Extract the [x, y] coordinate from the center of the cell holding the provided text.  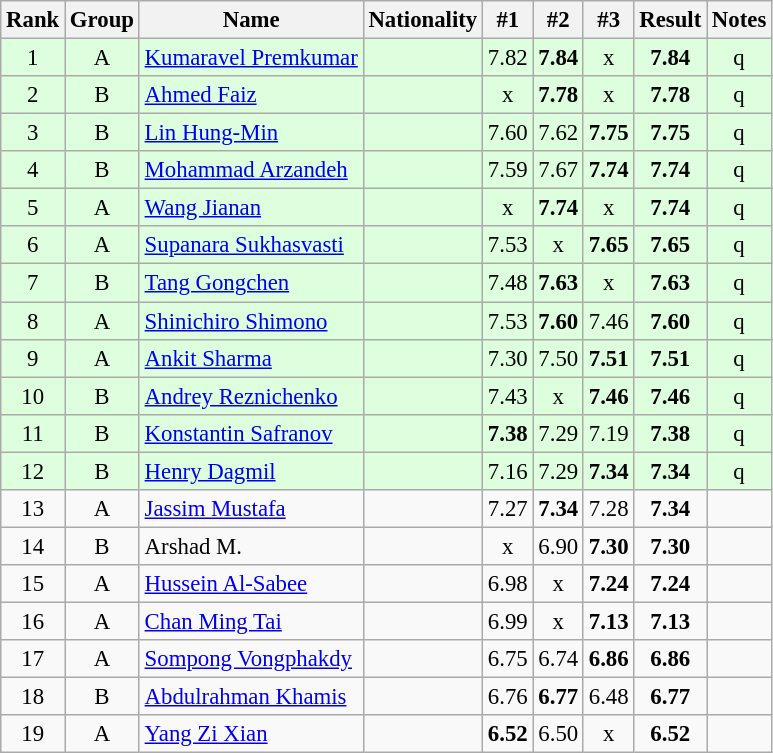
Group [102, 20]
Mohammad Arzandeh [251, 170]
7 [33, 283]
Arshad M. [251, 546]
6.90 [558, 546]
7.28 [608, 509]
#3 [608, 20]
6.74 [558, 659]
7.43 [508, 396]
3 [33, 133]
11 [33, 433]
7.82 [508, 58]
18 [33, 697]
Shinichiro Shimono [251, 321]
15 [33, 584]
7.16 [508, 471]
Konstantin Safranov [251, 433]
Henry Dagmil [251, 471]
Result [670, 20]
5 [33, 208]
7.67 [558, 170]
6.50 [558, 734]
1 [33, 58]
7.27 [508, 509]
Tang Gongchen [251, 283]
6 [33, 245]
Nationality [422, 20]
6.99 [508, 621]
Supanara Sukhasvasti [251, 245]
#2 [558, 20]
9 [33, 358]
7.48 [508, 283]
Lin Hung-Min [251, 133]
2 [33, 95]
8 [33, 321]
Ankit Sharma [251, 358]
16 [33, 621]
#1 [508, 20]
12 [33, 471]
Name [251, 20]
19 [33, 734]
13 [33, 509]
4 [33, 170]
Rank [33, 20]
Chan Ming Tai [251, 621]
7.62 [558, 133]
6.76 [508, 697]
14 [33, 546]
Sompong Vongphakdy [251, 659]
Hussein Al-Sabee [251, 584]
6.75 [508, 659]
Yang Zi Xian [251, 734]
Ahmed Faiz [251, 95]
7.59 [508, 170]
7.50 [558, 358]
17 [33, 659]
10 [33, 396]
6.98 [508, 584]
Abdulrahman Khamis [251, 697]
Jassim Mustafa [251, 509]
7.19 [608, 433]
6.48 [608, 697]
Andrey Reznichenko [251, 396]
Notes [740, 20]
Kumaravel Premkumar [251, 58]
Wang Jianan [251, 208]
